Pinpoint the cell where the given text exists, returning its (x, y) midpoint coordinate. 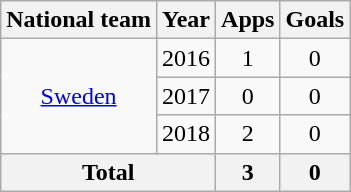
2 (248, 134)
Total (108, 172)
1 (248, 58)
2018 (186, 134)
Year (186, 20)
3 (248, 172)
Sweden (79, 96)
2016 (186, 58)
Apps (248, 20)
2017 (186, 96)
Goals (315, 20)
National team (79, 20)
